Identify which cell holds the provided text, then report its [X, Y] central coordinate. 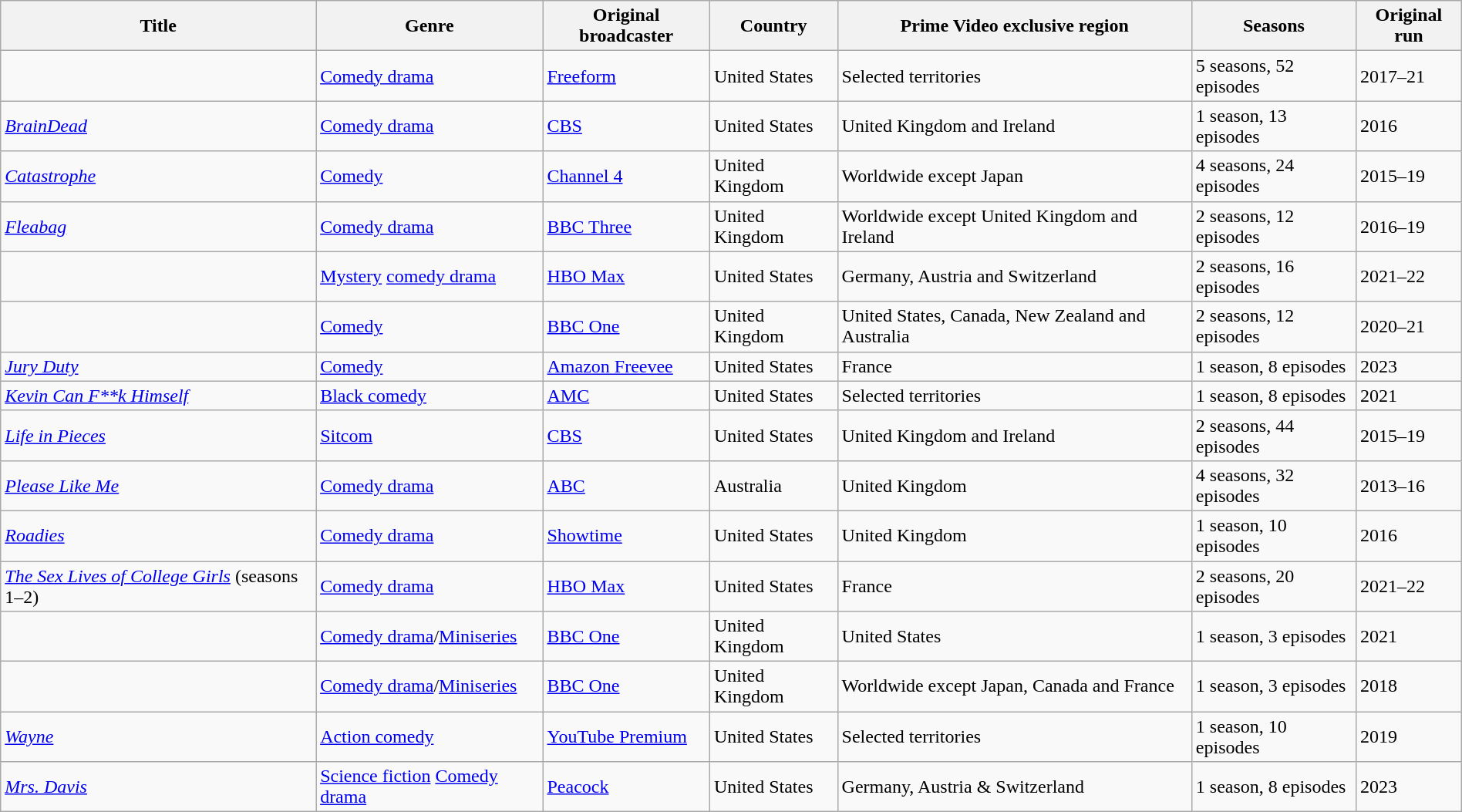
Kevin Can F**k Himself [159, 396]
Country [773, 26]
2016–19 [1410, 227]
Worldwide except United Kingdom and Ireland [1015, 227]
Worldwide except Japan, Canada and France [1015, 686]
2017–21 [1410, 76]
Title [159, 26]
United States, Canada, New Zealand and Australia [1015, 327]
Worldwide except Japan [1015, 176]
2018 [1410, 686]
Mystery comedy drama [430, 276]
AMC [626, 396]
Sitcom [430, 435]
BBC Three [626, 227]
Wayne [159, 737]
Science fiction Comedy drama [430, 787]
2019 [1410, 737]
2013–16 [1410, 486]
Germany, Austria and Switzerland [1015, 276]
Australia [773, 486]
2020–21 [1410, 327]
Original run [1410, 26]
Black comedy [430, 396]
Original broadcaster [626, 26]
Channel 4 [626, 176]
5 seasons, 52 episodes [1274, 76]
4 seasons, 24 episodes [1274, 176]
Prime Video exclusive region [1015, 26]
Amazon Freevee [626, 366]
2 seasons, 20 episodes [1274, 586]
Please Like Me [159, 486]
Life in Pieces [159, 435]
Mrs. Davis [159, 787]
Action comedy [430, 737]
Genre [430, 26]
Peacock [626, 787]
Jury Duty [159, 366]
Catastrophe [159, 176]
BrainDead [159, 126]
4 seasons, 32 episodes [1274, 486]
2 seasons, 16 episodes [1274, 276]
2 seasons, 44 episodes [1274, 435]
1 season, 13 episodes [1274, 126]
ABC [626, 486]
Seasons [1274, 26]
Fleabag [159, 227]
YouTube Premium [626, 737]
The Sex Lives of College Girls (seasons 1–2) [159, 586]
Germany, Austria & Switzerland [1015, 787]
Freeform [626, 76]
Roadies [159, 535]
Showtime [626, 535]
